For the text-containing cell, return its midpoint in (X, Y) coordinate format. 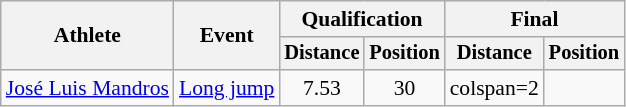
7.53 (322, 88)
Long jump (226, 88)
Athlete (88, 36)
Event (226, 36)
Final (534, 19)
José Luis Mandros (88, 88)
30 (404, 88)
Qualification (362, 19)
colspan=2 (494, 88)
